Extract the (x, y) coordinate from the center of the cell holding the provided text.  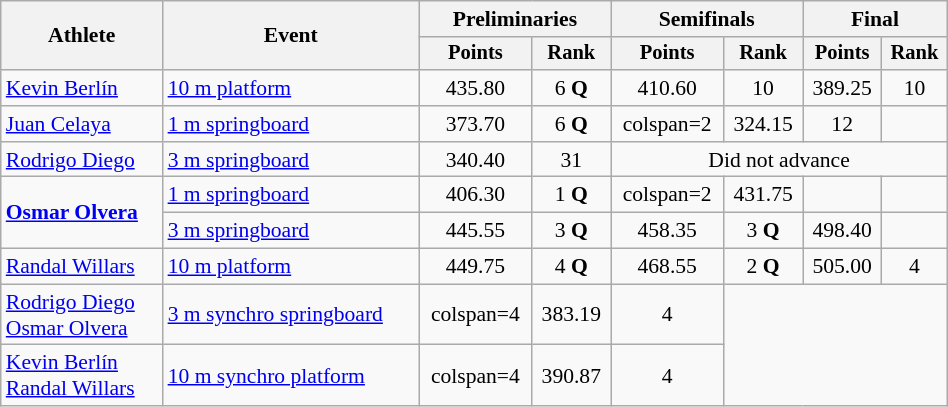
505.00 (842, 267)
10 m synchro platform (291, 376)
4 Q (572, 267)
410.60 (668, 88)
2 Q (764, 267)
458.35 (668, 231)
Final (876, 19)
Preliminaries (515, 19)
Randal Willars (82, 267)
Athlete (82, 36)
Semifinals (707, 19)
340.40 (476, 160)
431.75 (764, 195)
1 Q (572, 195)
12 (842, 124)
406.30 (476, 195)
Did not advance (779, 160)
Kevin Berlín (82, 88)
Event (291, 36)
390.87 (572, 376)
449.75 (476, 267)
31 (572, 160)
373.70 (476, 124)
Juan Celaya (82, 124)
435.80 (476, 88)
445.55 (476, 231)
Osmar Olvera (82, 212)
3 m synchro springboard (291, 314)
324.15 (764, 124)
Rodrigo Diego (82, 160)
389.25 (842, 88)
383.19 (572, 314)
468.55 (668, 267)
498.40 (842, 231)
Kevin Berlín Randal Willars (82, 376)
Rodrigo Diego Osmar Olvera (82, 314)
